Pinpoint the cell where the given text exists, returning its [x, y] midpoint coordinate. 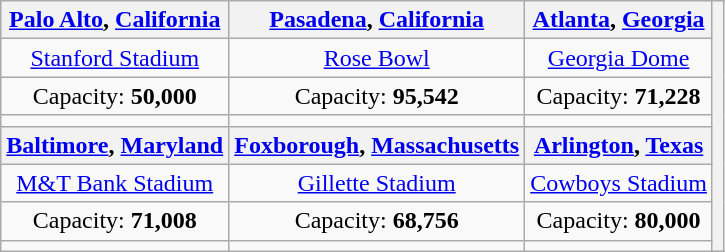
Gillette Stadium [377, 183]
Capacity: 95,542 [377, 96]
Baltimore, Maryland [115, 145]
Capacity: 50,000 [115, 96]
Arlington, Texas [619, 145]
Stanford Stadium [115, 58]
M&T Bank Stadium [115, 183]
Cowboys Stadium [619, 183]
Capacity: 71,228 [619, 96]
Pasadena, California [377, 20]
Capacity: 71,008 [115, 221]
Foxborough, Massachusetts [377, 145]
Georgia Dome [619, 58]
Palo Alto, California [115, 20]
Rose Bowl [377, 58]
Capacity: 80,000 [619, 221]
Capacity: 68,756 [377, 221]
Atlanta, Georgia [619, 20]
